Scan for the cell matching the given text and deliver its (X, Y) coordinate at center. 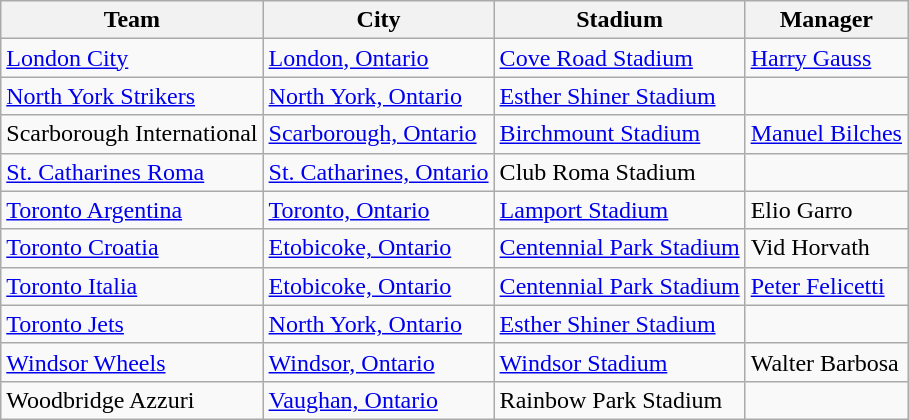
Manager (826, 20)
Toronto, Ontario (378, 210)
Windsor Stadium (620, 362)
St. Catharines Roma (132, 172)
St. Catharines, Ontario (378, 172)
Team (132, 20)
Rainbow Park Stadium (620, 400)
Stadium (620, 20)
Scarborough, Ontario (378, 134)
London, Ontario (378, 58)
Elio Garro (826, 210)
Toronto Croatia (132, 248)
Woodbridge Azzuri (132, 400)
Walter Barbosa (826, 362)
Club Roma Stadium (620, 172)
Birchmount Stadium (620, 134)
North York Strikers (132, 96)
Harry Gauss (826, 58)
London City (132, 58)
Vid Horvath (826, 248)
Manuel Bilches (826, 134)
Windsor Wheels (132, 362)
Cove Road Stadium (620, 58)
Scarborough International (132, 134)
Toronto Jets (132, 324)
Peter Felicetti (826, 286)
City (378, 20)
Toronto Argentina (132, 210)
Windsor, Ontario (378, 362)
Toronto Italia (132, 286)
Vaughan, Ontario (378, 400)
Lamport Stadium (620, 210)
